Detect which cell encompasses the target text, then output its [X, Y] center coordinate. 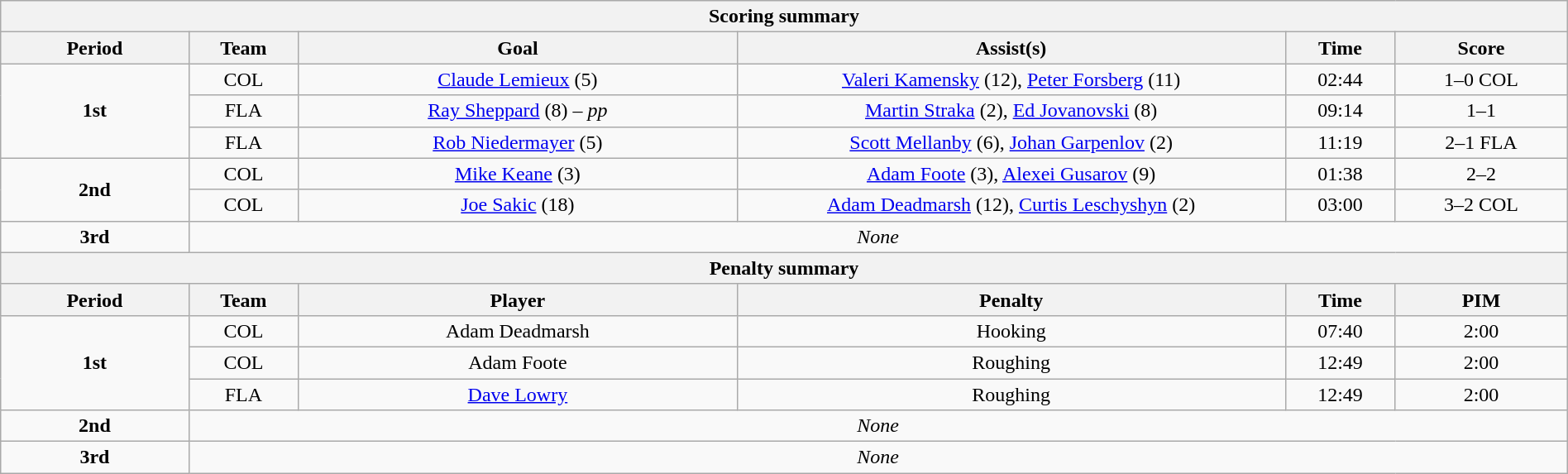
07:40 [1340, 331]
Adam Deadmarsh (12), Curtis Leschyshyn (2) [1011, 205]
Dave Lowry [518, 395]
2–1 FLA [1481, 142]
2–2 [1481, 174]
Score [1481, 48]
Claude Lemieux (5) [518, 79]
Penalty [1011, 299]
1–1 [1481, 111]
Rob Niedermayer (5) [518, 142]
1–0 COL [1481, 79]
3–2 COL [1481, 205]
Valeri Kamensky (12), Peter Forsberg (11) [1011, 79]
PIM [1481, 299]
Joe Sakic (18) [518, 205]
Penalty summary [784, 268]
Assist(s) [1011, 48]
Scott Mellanby (6), Johan Garpenlov (2) [1011, 142]
Adam Foote (3), Alexei Gusarov (9) [1011, 174]
Player [518, 299]
Adam Deadmarsh [518, 331]
Martin Straka (2), Ed Jovanovski (8) [1011, 111]
02:44 [1340, 79]
Adam Foote [518, 362]
01:38 [1340, 174]
Mike Keane (3) [518, 174]
Hooking [1011, 331]
09:14 [1340, 111]
03:00 [1340, 205]
Ray Sheppard (8) – pp [518, 111]
11:19 [1340, 142]
Scoring summary [784, 17]
Goal [518, 48]
